Identify which cell holds the provided text, then report its [X, Y] central coordinate. 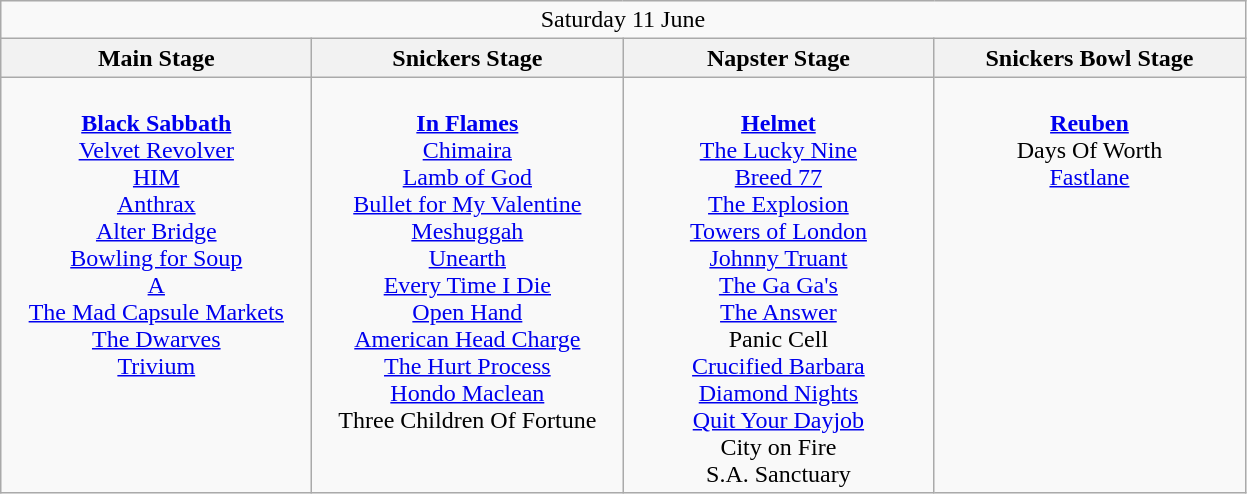
Snickers Stage [468, 58]
Reuben Days Of Worth Fastlane [1090, 285]
Main Stage [156, 58]
Snickers Bowl Stage [1090, 58]
Black Sabbath Velvet Revolver HIM Anthrax Alter Bridge Bowling for Soup A The Mad Capsule Markets The Dwarves Trivium [156, 285]
Saturday 11 June [623, 20]
Napster Stage [778, 58]
